Output the [X, Y] coordinate of the center of the cell containing the given text.  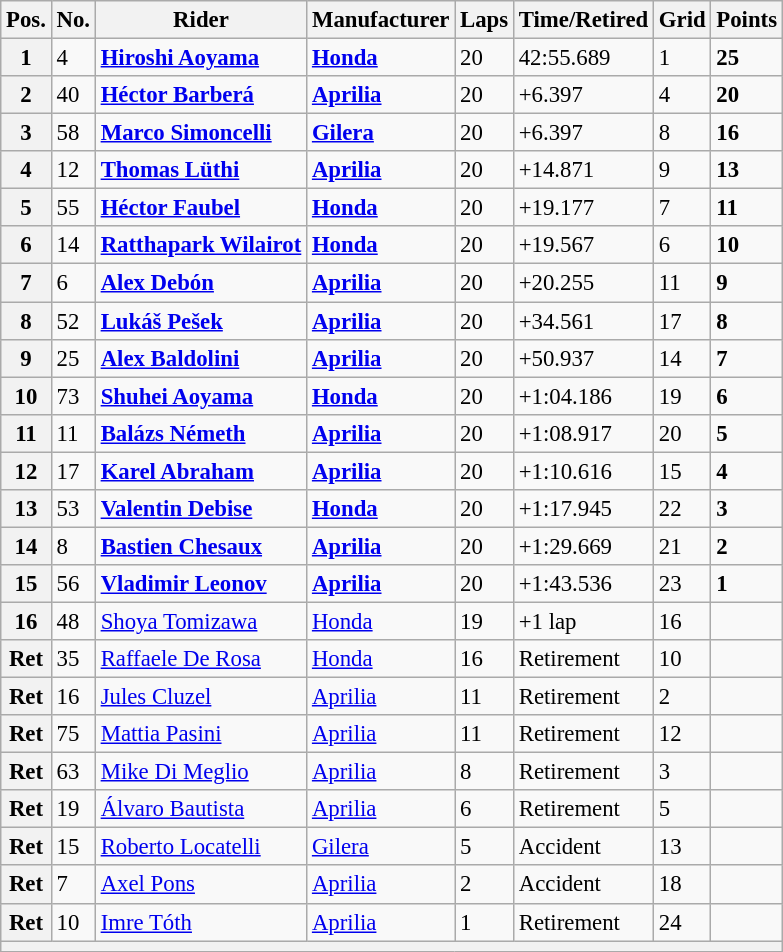
40 [73, 95]
53 [73, 509]
+1:10.616 [583, 471]
23 [682, 584]
Valentin Debise [200, 509]
24 [682, 922]
+1:29.669 [583, 546]
63 [73, 772]
+14.871 [583, 170]
Manufacturer [381, 20]
48 [73, 621]
No. [73, 20]
+20.255 [583, 283]
Alex Debón [200, 283]
73 [73, 396]
Rider [200, 20]
Alex Baldolini [200, 358]
Marco Simoncelli [200, 133]
Mattia Pasini [200, 734]
+1 lap [583, 621]
+19.177 [583, 208]
+1:08.917 [583, 433]
Time/Retired [583, 20]
Lukáš Pešek [200, 321]
+1:43.536 [583, 584]
Axel Pons [200, 885]
52 [73, 321]
Héctor Faubel [200, 208]
22 [682, 509]
Roberto Locatelli [200, 847]
Álvaro Bautista [200, 809]
Points [746, 20]
Ratthapark Wilairot [200, 245]
Héctor Barberá [200, 95]
+50.937 [583, 358]
Shuhei Aoyama [200, 396]
18 [682, 885]
Laps [484, 20]
35 [73, 659]
Karel Abraham [200, 471]
Bastien Chesaux [200, 546]
Vladimir Leonov [200, 584]
Mike Di Meglio [200, 772]
58 [73, 133]
Jules Cluzel [200, 697]
+34.561 [583, 321]
21 [682, 546]
Pos. [26, 20]
+1:04.186 [583, 396]
56 [73, 584]
Imre Tóth [200, 922]
Thomas Lüthi [200, 170]
Shoya Tomizawa [200, 621]
+1:17.945 [583, 509]
55 [73, 208]
Balázs Németh [200, 433]
75 [73, 734]
Raffaele De Rosa [200, 659]
Hiroshi Aoyama [200, 58]
42:55.689 [583, 58]
+19.567 [583, 245]
Grid [682, 20]
